Extract the [x, y] coordinate from the center of the cell holding the provided text.  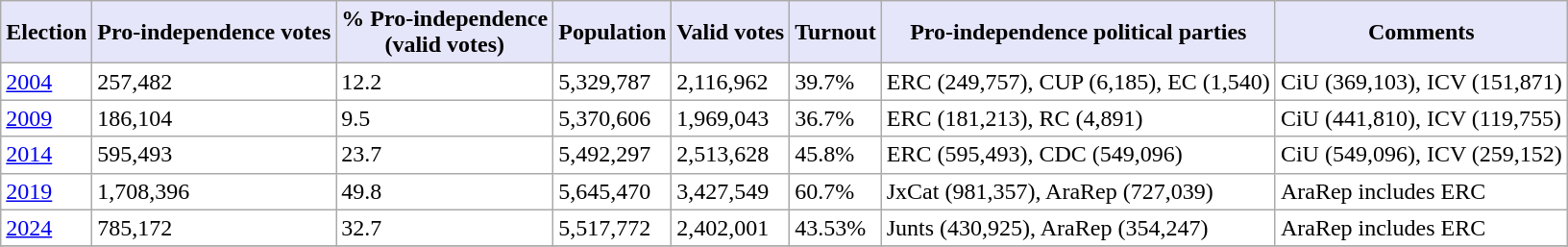
2024 [46, 228]
Pro-independence votes [214, 33]
CiU (441,810), ICV (119,755) [1421, 118]
2,116,962 [730, 82]
Pro-independence political parties [1078, 33]
Comments [1421, 33]
1,969,043 [730, 118]
2,513,628 [730, 155]
23.7 [445, 155]
43.53% [836, 228]
257,482 [214, 82]
32.7 [445, 228]
Valid votes [730, 33]
2004 [46, 82]
CiU (549,096), ICV (259,152) [1421, 155]
JxCat (981,357), AraRep (727,039) [1078, 191]
2014 [46, 155]
5,492,297 [613, 155]
5,645,470 [613, 191]
ERC (595,493), CDC (549,096) [1078, 155]
% Pro-independence(valid votes) [445, 33]
1,708,396 [214, 191]
Junts (430,925), AraRep (354,247) [1078, 228]
5,329,787 [613, 82]
5,517,772 [613, 228]
Election [46, 33]
Turnout [836, 33]
12.2 [445, 82]
785,172 [214, 228]
3,427,549 [730, 191]
60.7% [836, 191]
595,493 [214, 155]
Population [613, 33]
49.8 [445, 191]
36.7% [836, 118]
39.7% [836, 82]
45.8% [836, 155]
ERC (249,757), CUP (6,185), EC (1,540) [1078, 82]
2019 [46, 191]
2,402,001 [730, 228]
5,370,606 [613, 118]
9.5 [445, 118]
ERC (181,213), RC (4,891) [1078, 118]
CiU (369,103), ICV (151,871) [1421, 82]
2009 [46, 118]
186,104 [214, 118]
